Find where the given text appears and provide that cell's center as (X, Y) coordinate. 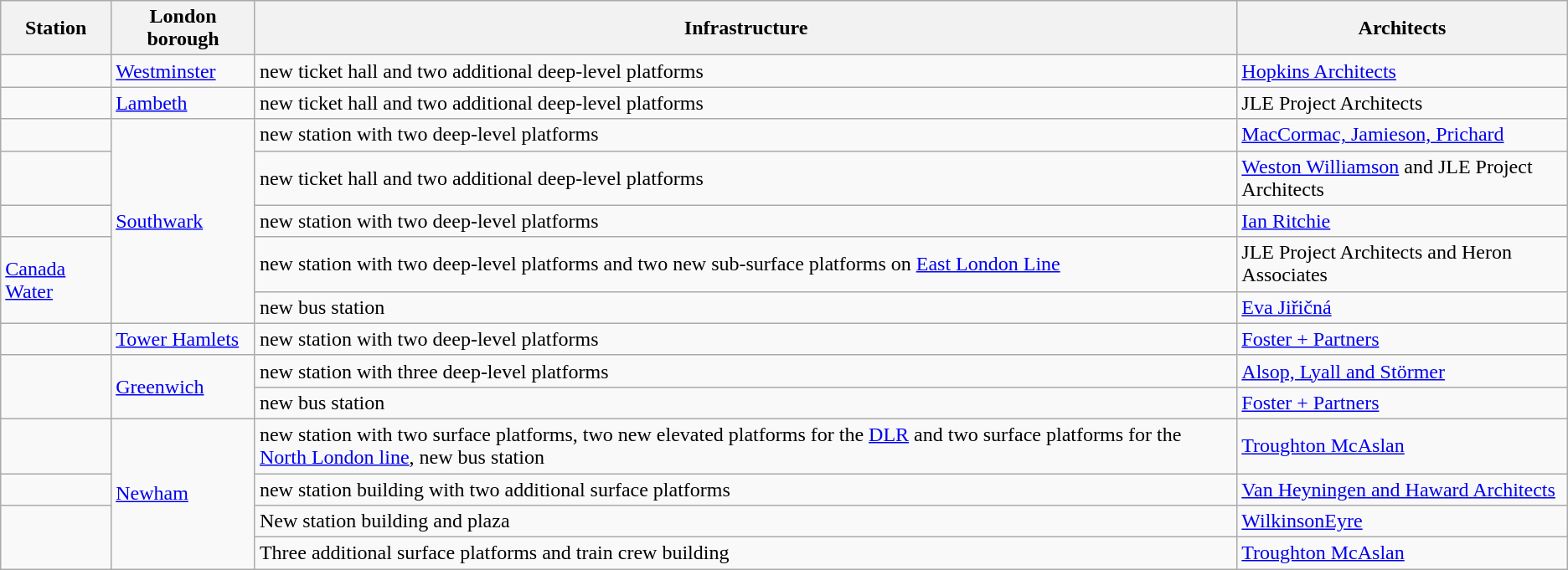
Weston Williamson and JLE Project Architects (1402, 177)
new station building with two additional surface platforms (745, 490)
New station building and plaza (745, 521)
London borough (183, 28)
Newham (183, 494)
Station (56, 28)
JLE Project Architects (1402, 103)
Hopkins Architects (1402, 71)
Infrastructure (745, 28)
Van Heyningen and Haward Architects (1402, 490)
Ian Ritchie (1402, 221)
JLE Project Architects and Heron Associates (1402, 264)
Architects (1402, 28)
Southwark (183, 221)
Alsop, Lyall and Störmer (1402, 371)
Greenwich (183, 387)
new station with two deep-level platforms and two new sub-surface platforms on East London Line (745, 264)
Westminster (183, 71)
MacCormac, Jamieson, Prichard (1402, 135)
Eva Jiřičná (1402, 307)
Three additional surface platforms and train crew building (745, 553)
new station with three deep-level platforms (745, 371)
Tower Hamlets (183, 339)
WilkinsonEyre (1402, 521)
Canada Water (56, 280)
new station with two surface platforms, two new elevated platforms for the DLR and two surface platforms for the North London line, new bus station (745, 445)
Lambeth (183, 103)
